For the text-containing cell, return its midpoint in [x, y] coordinate format. 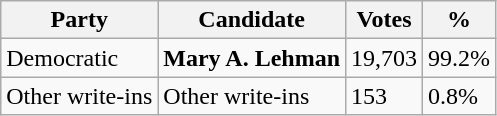
Votes [384, 20]
Candidate [252, 20]
0.8% [460, 96]
Democratic [80, 58]
99.2% [460, 58]
153 [384, 96]
Party [80, 20]
Mary A. Lehman [252, 58]
% [460, 20]
19,703 [384, 58]
